Pinpoint the cell where the given text exists, returning its [X, Y] midpoint coordinate. 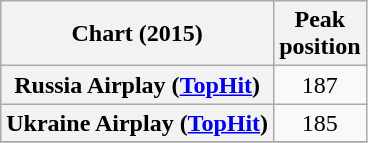
187 [320, 85]
185 [320, 123]
Chart (2015) [138, 34]
Ukraine Airplay (TopHit) [138, 123]
Peakposition [320, 34]
Russia Airplay (TopHit) [138, 85]
